Output the (x, y) coordinate of the center of the cell containing the given text.  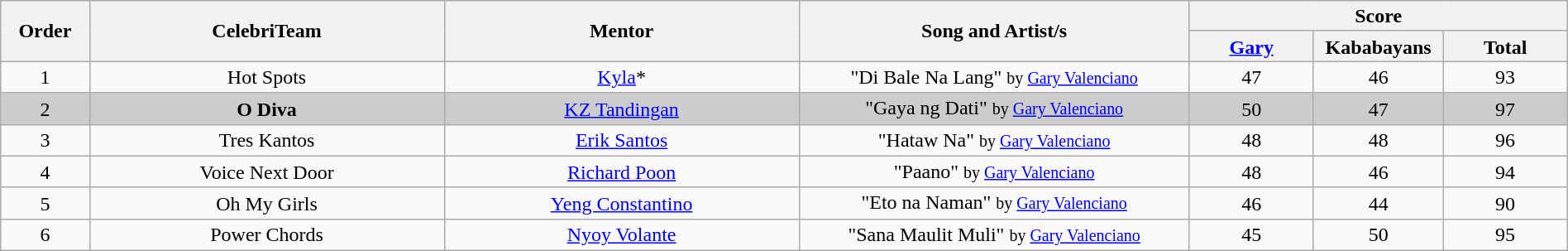
Power Chords (266, 234)
CelebriTeam (266, 31)
Hot Spots (266, 77)
Erik Santos (622, 140)
"Eto na Naman" by Gary Valenciano (994, 203)
Total (1505, 46)
97 (1505, 109)
Yeng Constantino (622, 203)
"Gaya ng Dati" by Gary Valenciano (994, 109)
"Paano" by Gary Valenciano (994, 171)
44 (1378, 203)
Gary (1251, 46)
5 (45, 203)
90 (1505, 203)
Score (1378, 17)
Nyoy Volante (622, 234)
Mentor (622, 31)
6 (45, 234)
45 (1251, 234)
O Diva (266, 109)
3 (45, 140)
Kyla* (622, 77)
KZ Tandingan (622, 109)
Song and Artist/s (994, 31)
94 (1505, 171)
Order (45, 31)
4 (45, 171)
Tres Kantos (266, 140)
Richard Poon (622, 171)
96 (1505, 140)
Kababayans (1378, 46)
"Di Bale Na Lang" by Gary Valenciano (994, 77)
95 (1505, 234)
2 (45, 109)
Oh My Girls (266, 203)
1 (45, 77)
"Hataw Na" by Gary Valenciano (994, 140)
"Sana Maulit Muli" by Gary Valenciano (994, 234)
93 (1505, 77)
Voice Next Door (266, 171)
